Scan for the cell matching the given text and deliver its [X, Y] coordinate at center. 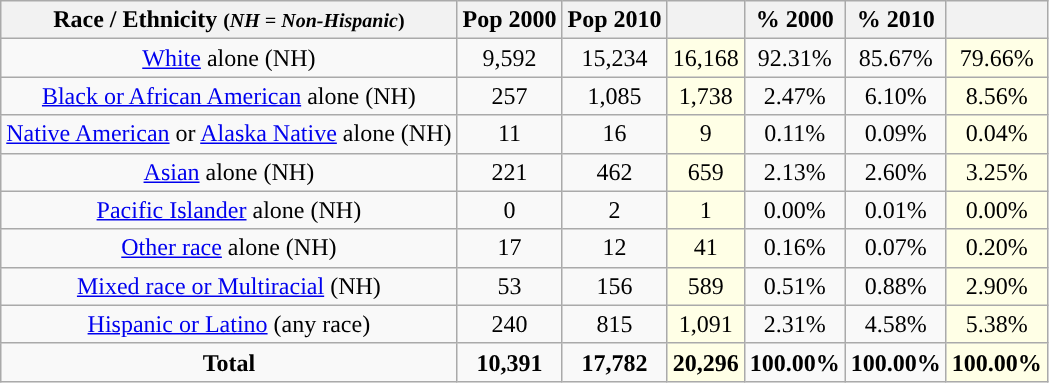
Pop 2000 [510, 20]
462 [614, 172]
0.09% [896, 134]
1,738 [706, 96]
2 [614, 210]
Black or African American alone (NH) [229, 96]
% 2000 [794, 20]
0 [510, 210]
0.88% [896, 286]
85.67% [896, 58]
0.04% [996, 134]
589 [706, 286]
53 [510, 286]
Total [229, 362]
0.51% [794, 286]
92.31% [794, 58]
Hispanic or Latino (any race) [229, 324]
10,391 [510, 362]
257 [510, 96]
11 [510, 134]
9 [706, 134]
1 [706, 210]
Race / Ethnicity (NH = Non-Hispanic) [229, 20]
15,234 [614, 58]
5.38% [996, 324]
0.16% [794, 248]
3.25% [996, 172]
2.60% [896, 172]
% 2010 [896, 20]
0.07% [896, 248]
221 [510, 172]
0.01% [896, 210]
9,592 [510, 58]
1,091 [706, 324]
4.58% [896, 324]
17 [510, 248]
2.90% [996, 286]
12 [614, 248]
0.11% [794, 134]
156 [614, 286]
659 [706, 172]
Native American or Alaska Native alone (NH) [229, 134]
Mixed race or Multiracial (NH) [229, 286]
2.31% [794, 324]
Other race alone (NH) [229, 248]
17,782 [614, 362]
Pacific Islander alone (NH) [229, 210]
20,296 [706, 362]
41 [706, 248]
2.47% [794, 96]
Asian alone (NH) [229, 172]
2.13% [794, 172]
79.66% [996, 58]
6.10% [896, 96]
8.56% [996, 96]
815 [614, 324]
16,168 [706, 58]
Pop 2010 [614, 20]
240 [510, 324]
1,085 [614, 96]
16 [614, 134]
White alone (NH) [229, 58]
0.20% [996, 248]
